Provide the (X, Y) coordinate of the cell's center where the given text is located.  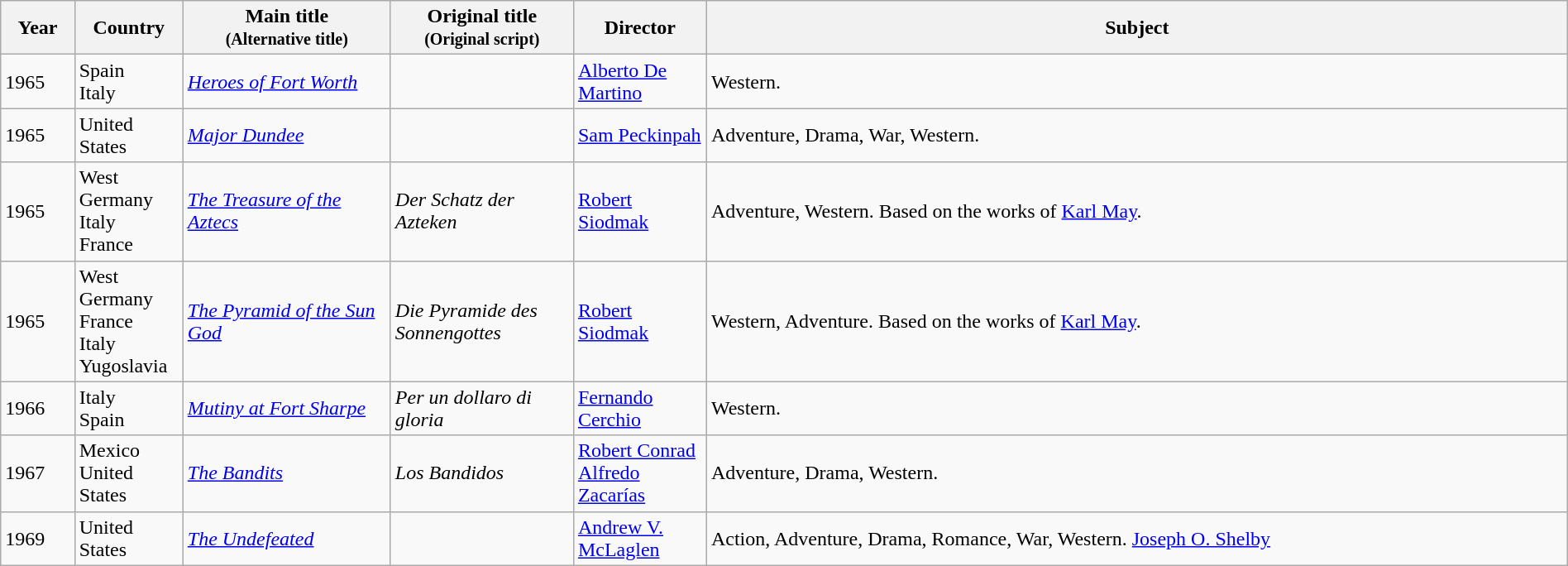
West GermanyItalyFrance (129, 212)
Mutiny at Fort Sharpe (286, 409)
1966 (38, 409)
Major Dundee (286, 136)
1967 (38, 473)
Adventure, Western. Based on the works of Karl May. (1136, 212)
Sam Peckinpah (640, 136)
Original title(Original script) (481, 28)
Country (129, 28)
Per un dollaro di gloria (481, 409)
The Undefeated (286, 538)
SpainItaly (129, 81)
The Bandits (286, 473)
Die Pyramide des Sonnengottes (481, 321)
Adventure, Drama, War, Western. (1136, 136)
Western, Adventure. Based on the works of Karl May. (1136, 321)
1969 (38, 538)
The Treasure of the Aztecs (286, 212)
Fernando Cerchio (640, 409)
Year (38, 28)
Los Bandidos (481, 473)
West GermanyFranceItalyYugoslavia (129, 321)
ItalySpain (129, 409)
Andrew V. McLaglen (640, 538)
Alberto De Martino (640, 81)
MexicoUnited States (129, 473)
Action, Adventure, Drama, Romance, War, Western. Joseph O. Shelby (1136, 538)
Subject (1136, 28)
Adventure, Drama, Western. (1136, 473)
Der Schatz der Azteken (481, 212)
The Pyramid of the Sun God (286, 321)
Robert ConradAlfredo Zacarías (640, 473)
Heroes of Fort Worth (286, 81)
Main title(Alternative title) (286, 28)
Director (640, 28)
